Determine the [X, Y] coordinate at the center of the cell enclosing the given text.  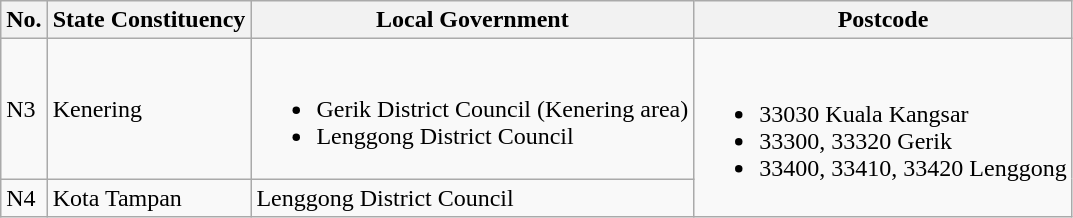
State Constituency [149, 20]
Lenggong District Council [472, 198]
Local Government [472, 20]
Kota Tampan [149, 198]
No. [24, 20]
N4 [24, 198]
Kenering [149, 109]
Gerik District Council (Kenering area)Lenggong District Council [472, 109]
N3 [24, 109]
Postcode [883, 20]
33030 Kuala Kangsar33300, 33320 Gerik33400, 33410, 33420 Lenggong [883, 128]
